Pinpoint the cell where the given text exists, returning its (X, Y) midpoint coordinate. 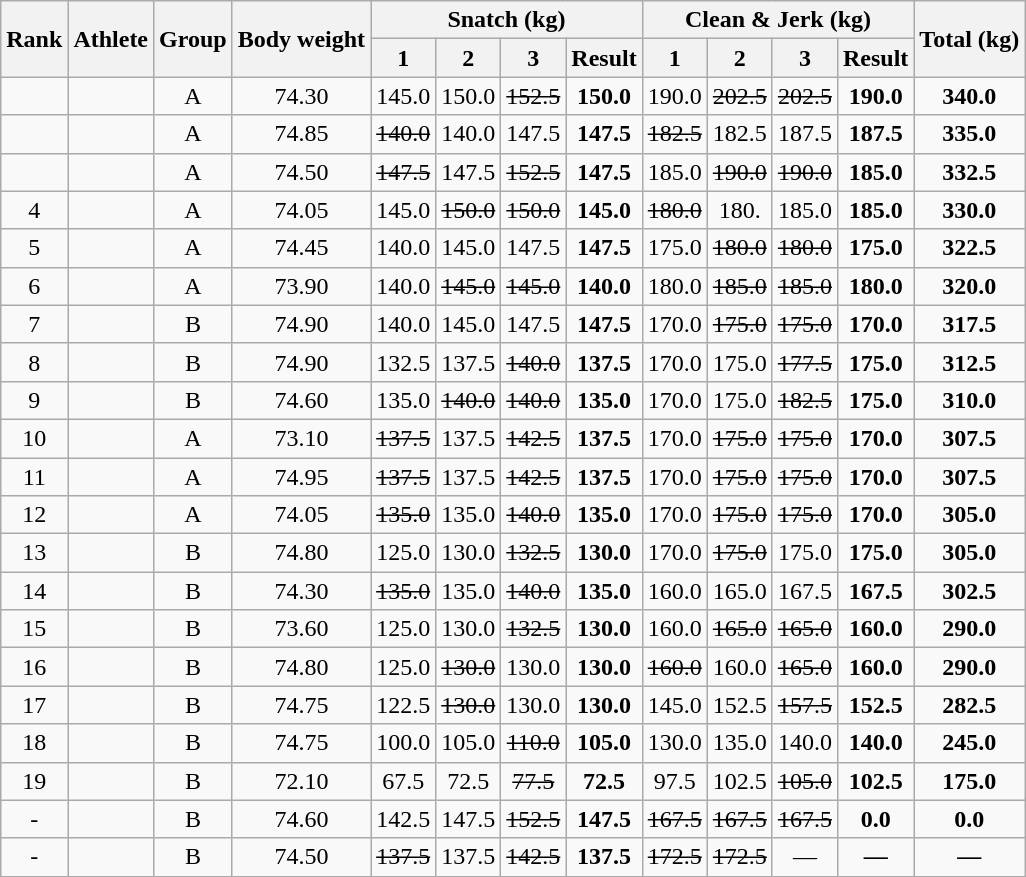
310.0 (970, 400)
4 (34, 210)
122.5 (404, 705)
322.5 (970, 248)
12 (34, 515)
110.0 (534, 743)
19 (34, 781)
73.60 (301, 629)
5 (34, 248)
7 (34, 324)
72.10 (301, 781)
11 (34, 477)
77.5 (534, 781)
6 (34, 286)
340.0 (970, 96)
157.5 (804, 705)
74.45 (301, 248)
245.0 (970, 743)
Athlete (111, 39)
335.0 (970, 134)
Rank (34, 39)
15 (34, 629)
16 (34, 667)
302.5 (970, 591)
177.5 (804, 362)
100.0 (404, 743)
320.0 (970, 286)
9 (34, 400)
312.5 (970, 362)
Clean & Jerk (kg) (778, 20)
Body weight (301, 39)
317.5 (970, 324)
282.5 (970, 705)
13 (34, 553)
8 (34, 362)
74.95 (301, 477)
Total (kg) (970, 39)
14 (34, 591)
73.10 (301, 438)
Group (194, 39)
18 (34, 743)
17 (34, 705)
97.5 (674, 781)
73.90 (301, 286)
Snatch (kg) (507, 20)
330.0 (970, 210)
74.85 (301, 134)
10 (34, 438)
67.5 (404, 781)
332.5 (970, 172)
180. (740, 210)
